From the cell containing the given text, extract its center point as (X, Y) coordinate. 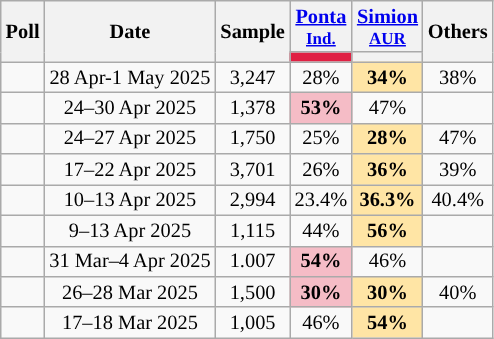
34% (388, 78)
28 Apr-1 May 2025 (130, 78)
17–22 Apr 2025 (130, 170)
Others (458, 30)
Date (130, 30)
SimionAUR (388, 26)
53% (321, 108)
31 Mar–4 Apr 2025 (130, 262)
56% (388, 230)
38% (458, 78)
24–27 Apr 2025 (130, 138)
1,750 (252, 138)
26% (321, 170)
26–28 Mar 2025 (130, 292)
10–13 Apr 2025 (130, 200)
24–30 Apr 2025 (130, 108)
40% (458, 292)
9–13 Apr 2025 (130, 230)
1,005 (252, 322)
36% (388, 170)
1,115 (252, 230)
1,500 (252, 292)
3,247 (252, 78)
1,378 (252, 108)
44% (321, 230)
39% (458, 170)
23.4% (321, 200)
36.3% (388, 200)
40.4% (458, 200)
25% (321, 138)
1.007 (252, 262)
Sample (252, 30)
3,701 (252, 170)
Poll (23, 30)
2,994 (252, 200)
PontaInd. (321, 26)
17–18 Mar 2025 (130, 322)
